Capture the cell that displays the provided text and extract its [x, y] central coordinate. 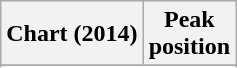
Chart (2014) [72, 34]
Peakposition [189, 34]
